Identify which cell holds the provided text, then report its [x, y] central coordinate. 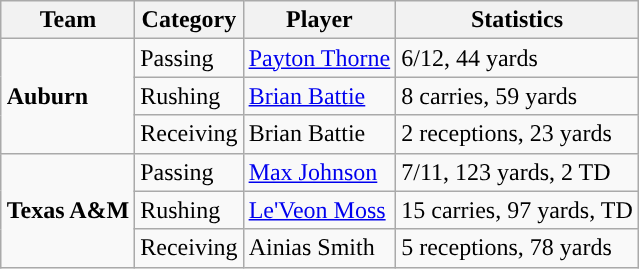
Team [68, 20]
Category [189, 20]
Auburn [68, 96]
Statistics [518, 20]
6/12, 44 yards [518, 58]
15 carries, 97 yards, TD [518, 210]
Max Johnson [320, 172]
2 receptions, 23 yards [518, 134]
Texas A&M [68, 210]
8 carries, 59 yards [518, 96]
Le'Veon Moss [320, 210]
Ainias Smith [320, 248]
Payton Thorne [320, 58]
7/11, 123 yards, 2 TD [518, 172]
5 receptions, 78 yards [518, 248]
Player [320, 20]
